Detect which cell encompasses the target text, then output its (X, Y) center coordinate. 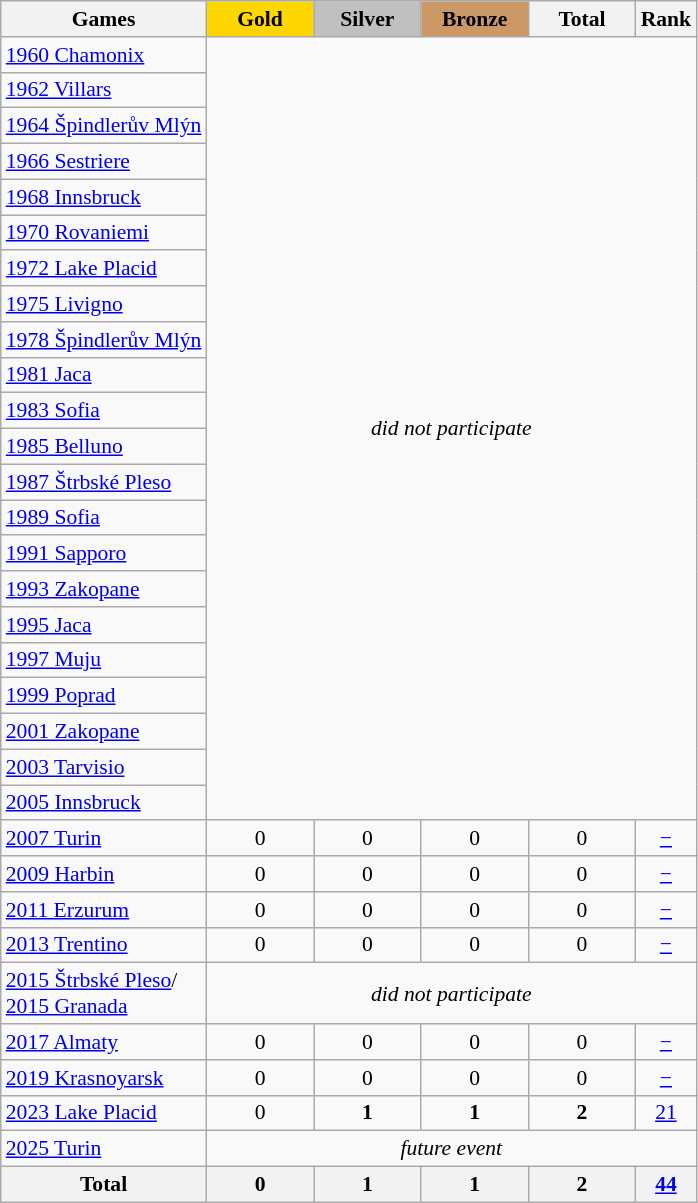
1991 Sapporo (104, 554)
1995 Jaca (104, 625)
1987 Štrbské Pleso (104, 482)
1970 Rovaniemi (104, 233)
2025 Turin (104, 1149)
1981 Jaca (104, 375)
1960 Chamonix (104, 55)
1968 Innsbruck (104, 197)
2001 Zakopane (104, 732)
2019 Krasnoyarsk (104, 1078)
1964 Špindlerův Mlýn (104, 126)
future event (451, 1149)
1983 Sofia (104, 411)
1975 Livigno (104, 304)
Gold (260, 19)
2003 Tarvisio (104, 767)
Rank (666, 19)
44 (666, 1185)
2017 Almaty (104, 1042)
1997 Muju (104, 660)
Bronze (474, 19)
1985 Belluno (104, 447)
2009 Harbin (104, 874)
2015 Štrbské Pleso/ 2015 Granada (104, 994)
1993 Zakopane (104, 589)
21 (666, 1113)
1962 Villars (104, 90)
1966 Sestriere (104, 162)
2005 Innsbruck (104, 803)
2007 Turin (104, 839)
1999 Poprad (104, 696)
2011 Erzurum (104, 910)
1978 Špindlerův Mlýn (104, 340)
2023 Lake Placid (104, 1113)
Silver (368, 19)
1989 Sofia (104, 518)
2013 Trentino (104, 945)
Games (104, 19)
1972 Lake Placid (104, 269)
